Extract the (x, y) coordinate from the center of the cell holding the provided text.  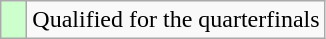
Qualified for the quarterfinals (176, 20)
